Pinpoint the cell where the given text exists, returning its [X, Y] midpoint coordinate. 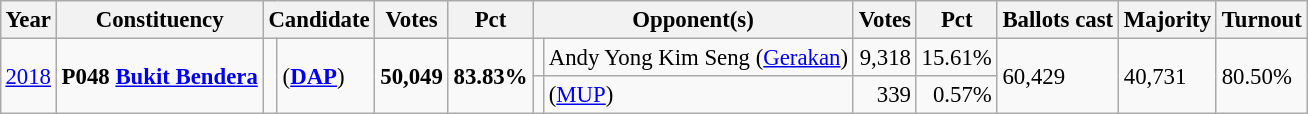
Andy Yong Kim Seng (Gerakan) [698, 57]
50,049 [412, 76]
9,318 [884, 57]
80.50% [1262, 76]
(MUP) [698, 95]
60,429 [1058, 76]
Year [28, 20]
83.83% [490, 76]
0.57% [956, 95]
Opponent(s) [694, 20]
Ballots cast [1058, 20]
40,731 [1167, 76]
(DAP) [326, 76]
15.61% [956, 57]
Constituency [160, 20]
Majority [1167, 20]
339 [884, 95]
Turnout [1262, 20]
P048 Bukit Bendera [160, 76]
2018 [28, 76]
Candidate [319, 20]
